Pinpoint the cell where the given text exists, returning its [X, Y] midpoint coordinate. 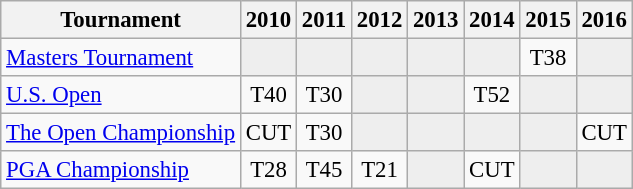
T52 [492, 95]
T28 [268, 170]
T38 [548, 58]
2014 [492, 20]
T45 [324, 170]
T40 [268, 95]
PGA Championship [121, 170]
U.S. Open [121, 95]
2011 [324, 20]
Tournament [121, 20]
T21 [379, 170]
2012 [379, 20]
2013 [436, 20]
2015 [548, 20]
The Open Championship [121, 133]
2016 [604, 20]
Masters Tournament [121, 58]
2010 [268, 20]
